Locate the cell with the specified text and output its (X, Y) center coordinate. 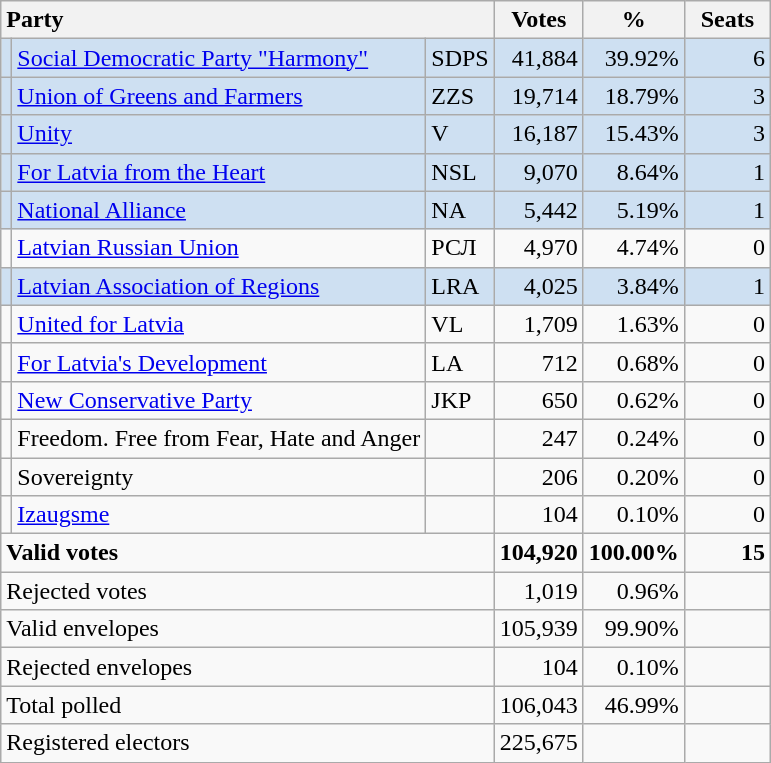
VL (460, 324)
Union of Greens and Farmers (219, 96)
РСЛ (460, 248)
Valid envelopes (248, 629)
SDPS (460, 58)
41,884 (538, 58)
100.00% (634, 553)
Freedom. Free from Fear, Hate and Anger (219, 438)
16,187 (538, 134)
0.62% (634, 400)
9,070 (538, 172)
712 (538, 362)
LRA (460, 286)
Latvian Russian Union (219, 248)
206 (538, 477)
650 (538, 400)
18.79% (634, 96)
National Alliance (219, 210)
Latvian Association of Regions (219, 286)
0.96% (634, 591)
1.63% (634, 324)
99.90% (634, 629)
Party (248, 20)
1,019 (538, 591)
For Latvia's Development (219, 362)
225,675 (538, 743)
0.20% (634, 477)
4,025 (538, 286)
Rejected votes (248, 591)
LA (460, 362)
4,970 (538, 248)
Seats (727, 20)
New Conservative Party (219, 400)
46.99% (634, 705)
United for Latvia (219, 324)
19,714 (538, 96)
0.68% (634, 362)
NA (460, 210)
Social Democratic Party "Harmony" (219, 58)
6 (727, 58)
15 (727, 553)
Izaugsme (219, 515)
105,939 (538, 629)
0.24% (634, 438)
Registered electors (248, 743)
104,920 (538, 553)
39.92% (634, 58)
JKP (460, 400)
For Latvia from the Heart (219, 172)
ZZS (460, 96)
Valid votes (248, 553)
1,709 (538, 324)
5.19% (634, 210)
15.43% (634, 134)
Sovereignty (219, 477)
NSL (460, 172)
8.64% (634, 172)
Total polled (248, 705)
Votes (538, 20)
Unity (219, 134)
247 (538, 438)
5,442 (538, 210)
106,043 (538, 705)
3.84% (634, 286)
4.74% (634, 248)
% (634, 20)
V (460, 134)
Rejected envelopes (248, 667)
